Extract the [x, y] coordinate from the center of the cell holding the provided text.  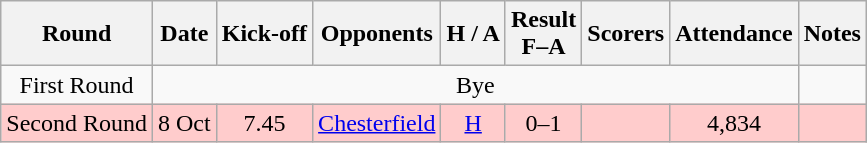
H [473, 123]
Date [184, 34]
Scorers [626, 34]
H / A [473, 34]
Round [77, 34]
Notes [832, 34]
Second Round [77, 123]
0–1 [543, 123]
Opponents [377, 34]
First Round [77, 85]
7.45 [264, 123]
8 Oct [184, 123]
Bye [475, 85]
Chesterfield [377, 123]
ResultF–A [543, 34]
4,834 [734, 123]
Kick-off [264, 34]
Attendance [734, 34]
